Locate the cell with the specified text and output its [x, y] center coordinate. 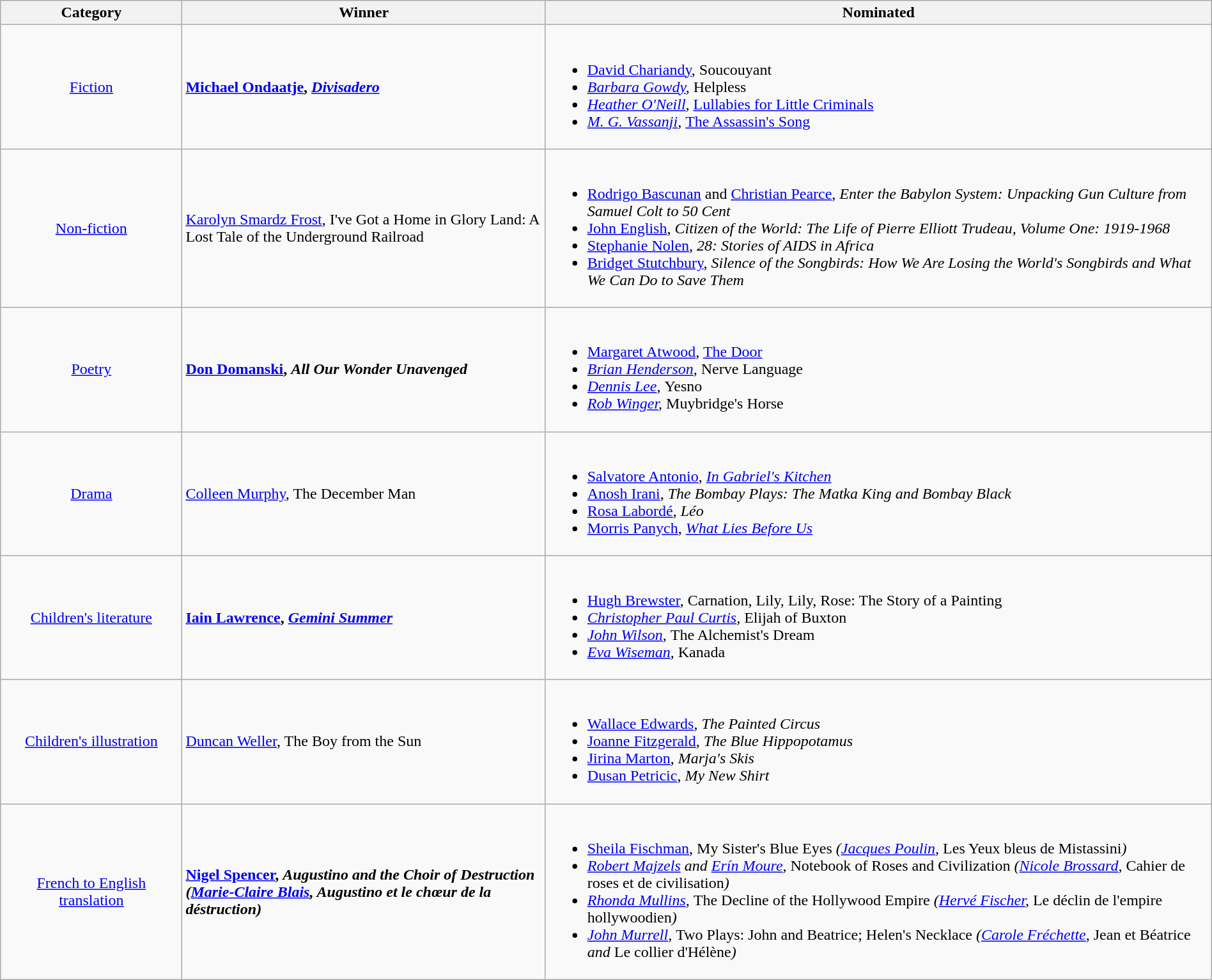
Fiction [91, 87]
Nigel Spencer, Augustino and the Choir of Destruction (Marie-Claire Blais, Augustino et le chœur de la déstruction) [364, 891]
Winner [364, 13]
Poetry [91, 369]
Wallace Edwards, The Painted CircusJoanne Fitzgerald, The Blue HippopotamusJirina Marton, Marja's SkisDusan Petricic, My New Shirt [878, 742]
Children's illustration [91, 742]
Category [91, 13]
Karolyn Smardz Frost, I've Got a Home in Glory Land: A Lost Tale of the Underground Railroad [364, 228]
Iain Lawrence, Gemini Summer [364, 618]
Don Domanski, All Our Wonder Unavenged [364, 369]
French to English translation [91, 891]
Colleen Murphy, The December Man [364, 494]
Non-fiction [91, 228]
Margaret Atwood, The DoorBrian Henderson, Nerve LanguageDennis Lee, YesnoRob Winger, Muybridge's Horse [878, 369]
Michael Ondaatje, Divisadero [364, 87]
Drama [91, 494]
Children's literature [91, 618]
David Chariandy, SoucouyantBarbara Gowdy, HelplessHeather O'Neill, Lullabies for Little CriminalsM. G. Vassanji, The Assassin's Song [878, 87]
Nominated [878, 13]
Duncan Weller, The Boy from the Sun [364, 742]
